Return (X, Y) of the center of cell containing provided text 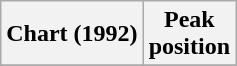
Peakposition (189, 34)
Chart (1992) (72, 34)
